Pinpoint the cell where the given text exists, returning its [X, Y] midpoint coordinate. 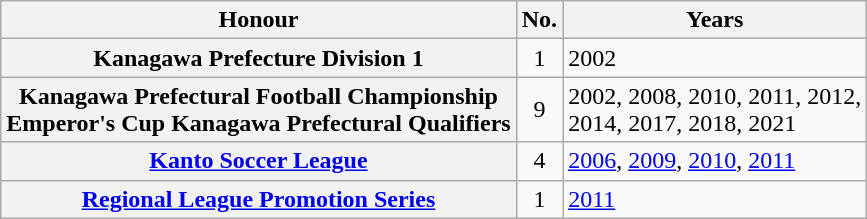
2002, 2008, 2010, 2011, 2012, 2014, 2017, 2018, 2021 [715, 110]
No. [539, 20]
9 [539, 110]
4 [539, 161]
Years [715, 20]
2006, 2009, 2010, 2011 [715, 161]
Regional League Promotion Series [258, 199]
2002 [715, 58]
Kanagawa Prefecture Division 1 [258, 58]
Kanagawa Prefectural Football Championship Emperor's Cup Kanagawa Prefectural Qualifiers [258, 110]
2011 [715, 199]
Honour [258, 20]
Kanto Soccer League [258, 161]
